From the cell containing the given text, extract its center point as [x, y] coordinate. 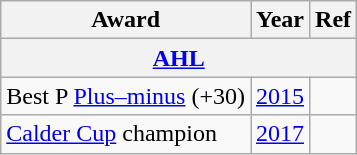
Ref [334, 20]
2015 [280, 96]
Calder Cup champion [126, 134]
Year [280, 20]
2017 [280, 134]
Best P Plus–minus (+30) [126, 96]
AHL [179, 58]
Award [126, 20]
